Capture the cell that displays the provided text and extract its [x, y] central coordinate. 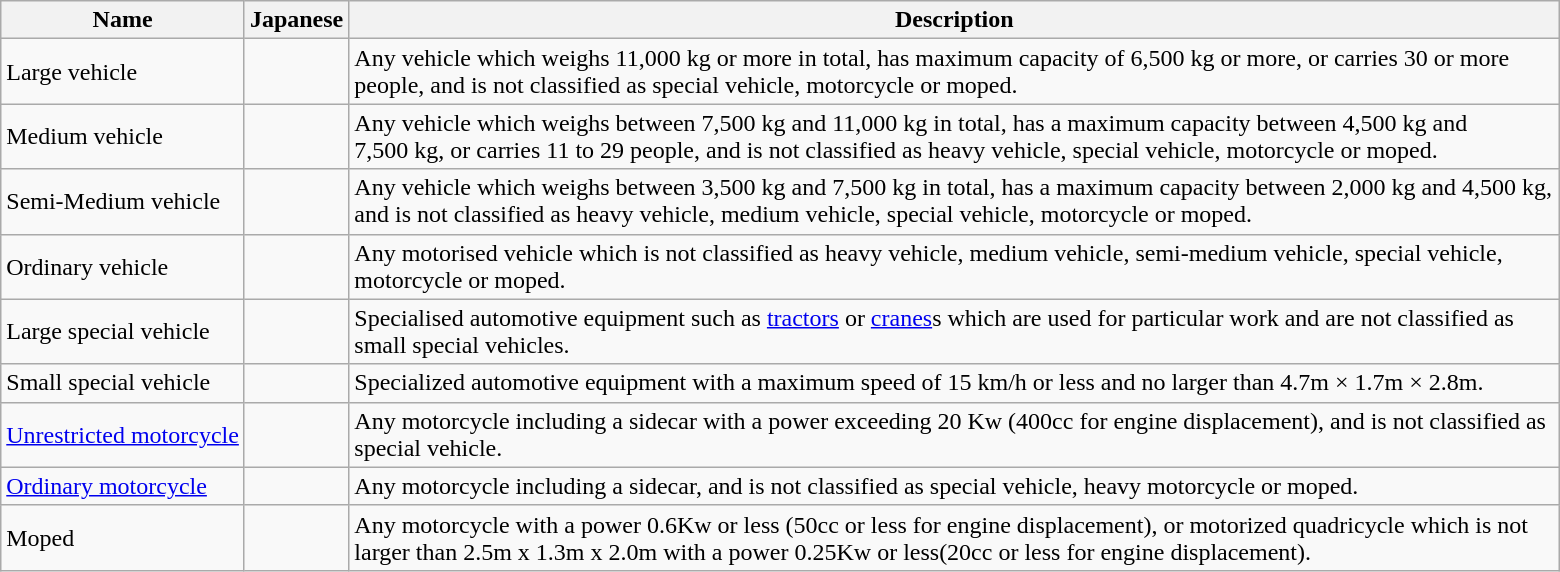
Ordinary vehicle [123, 266]
Ordinary motorcycle [123, 486]
Any motorised vehicle which is not classified as heavy vehicle, medium vehicle, semi-medium vehicle, special vehicle, motorcycle or moped. [954, 266]
Moped [123, 538]
Large special vehicle [123, 332]
Specialised automotive equipment such as tractors or craness which are used for particular work and are not classified as small special vehicles. [954, 332]
Small special vehicle [123, 383]
Any motorcycle including a sidecar with a power exceeding 20 Kw (400cc for engine displacement), and is not classified as special vehicle. [954, 434]
Name [123, 20]
Medium vehicle [123, 136]
Specialized automotive equipment with a maximum speed of 15 km/h or less and no larger than 4.7m × 1.7m × 2.8m. [954, 383]
Large vehicle [123, 72]
Description [954, 20]
Unrestricted motorcycle [123, 434]
Semi-Medium vehicle [123, 202]
Any motorcycle including a sidecar, and is not classified as special vehicle, heavy motorcycle or moped. [954, 486]
Japanese [296, 20]
